Search for the cell housing the specified text and yield its [X, Y] center coordinate. 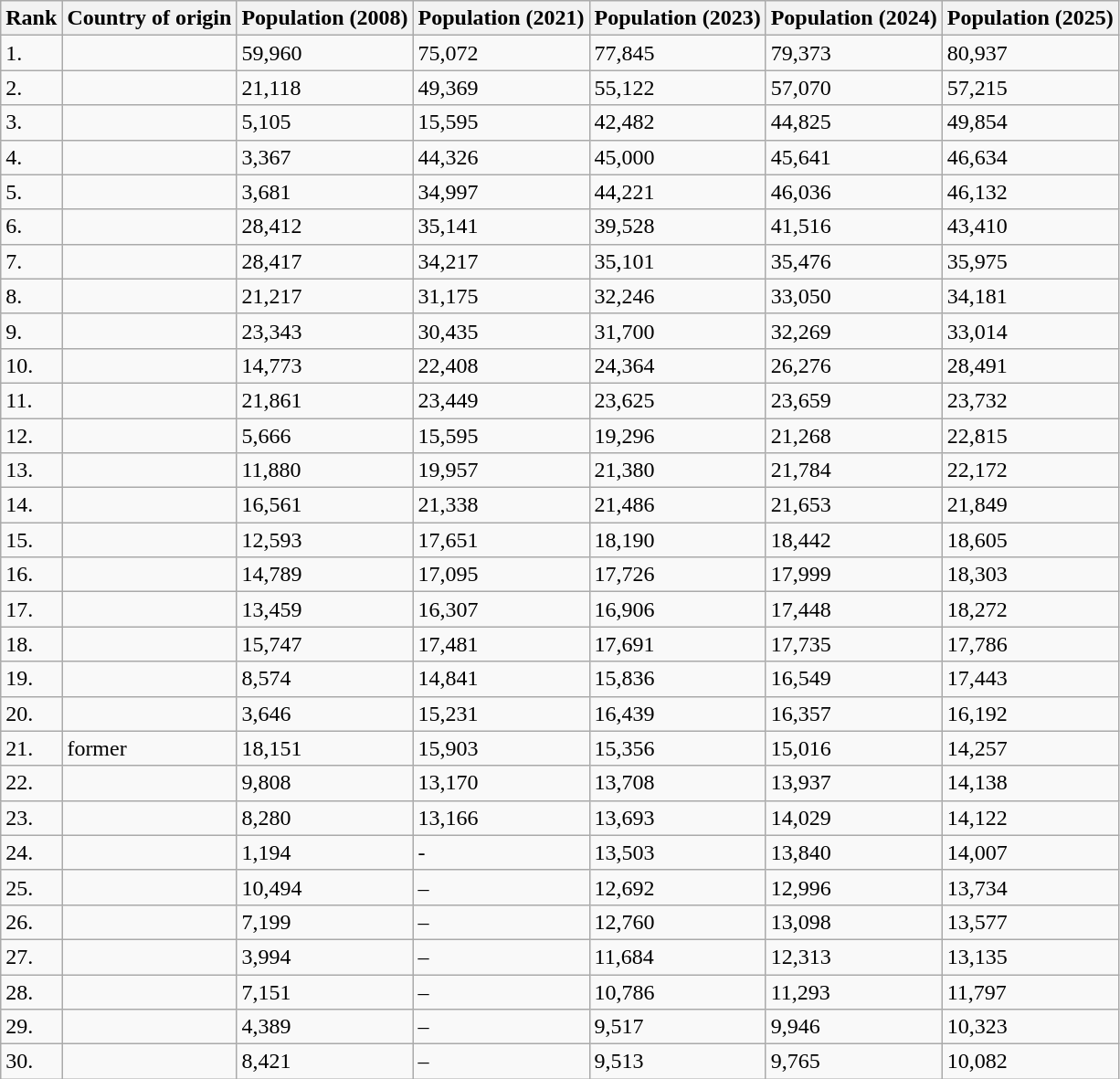
55,122 [678, 88]
28,491 [1030, 365]
18,190 [678, 540]
3,681 [325, 192]
Population (2008) [325, 18]
35,476 [853, 261]
32,246 [678, 296]
11,293 [853, 991]
13,098 [853, 922]
26. [31, 922]
46,036 [853, 192]
24. [31, 852]
12,760 [678, 922]
16,549 [853, 679]
5,666 [325, 436]
3,994 [325, 957]
17,481 [501, 644]
46,132 [1030, 192]
22,408 [501, 365]
16,439 [678, 714]
15,836 [678, 679]
18,303 [1030, 575]
14,029 [853, 818]
15,016 [853, 748]
18,272 [1030, 609]
23,449 [501, 400]
3,646 [325, 714]
19,957 [501, 471]
43,410 [1030, 227]
22,172 [1030, 471]
21,268 [853, 436]
former [150, 748]
59,960 [325, 53]
13,693 [678, 818]
14,773 [325, 365]
10,494 [325, 887]
12. [31, 436]
9,946 [853, 1027]
24,364 [678, 365]
21,217 [325, 296]
49,369 [501, 88]
20. [31, 714]
28. [31, 991]
15,903 [501, 748]
2. [31, 88]
34,997 [501, 192]
8,280 [325, 818]
33,050 [853, 296]
44,221 [678, 192]
14,841 [501, 679]
34,181 [1030, 296]
27. [31, 957]
9,513 [678, 1062]
23,732 [1030, 400]
14,007 [1030, 852]
Population (2024) [853, 18]
16,307 [501, 609]
46,634 [1030, 157]
34,217 [501, 261]
80,937 [1030, 53]
15,747 [325, 644]
9. [31, 331]
Country of origin [150, 18]
21,653 [853, 505]
7,199 [325, 922]
19. [31, 679]
11,797 [1030, 991]
12,593 [325, 540]
Rank [31, 18]
35,141 [501, 227]
17,448 [853, 609]
13,577 [1030, 922]
17,726 [678, 575]
13,459 [325, 609]
57,070 [853, 88]
9,808 [325, 783]
31,175 [501, 296]
11. [31, 400]
22,815 [1030, 436]
23,625 [678, 400]
12,313 [853, 957]
14,257 [1030, 748]
6. [31, 227]
1. [31, 53]
77,845 [678, 53]
75,072 [501, 53]
25. [31, 887]
17,443 [1030, 679]
13,937 [853, 783]
17,691 [678, 644]
13. [31, 471]
13,840 [853, 852]
1,194 [325, 852]
41,516 [853, 227]
15,356 [678, 748]
17,651 [501, 540]
49,854 [1030, 122]
21. [31, 748]
21,338 [501, 505]
3,367 [325, 157]
3. [31, 122]
17,735 [853, 644]
8,421 [325, 1062]
8. [31, 296]
9,765 [853, 1062]
21,849 [1030, 505]
11,684 [678, 957]
17,786 [1030, 644]
15. [31, 540]
21,861 [325, 400]
Population (2025) [1030, 18]
31,700 [678, 331]
57,215 [1030, 88]
Population (2023) [678, 18]
13,734 [1030, 887]
21,118 [325, 88]
44,326 [501, 157]
33,014 [1030, 331]
42,482 [678, 122]
23,343 [325, 331]
29. [31, 1027]
9,517 [678, 1027]
23,659 [853, 400]
- [501, 852]
18. [31, 644]
10,786 [678, 991]
7,151 [325, 991]
10,082 [1030, 1062]
16,192 [1030, 714]
13,166 [501, 818]
4. [31, 157]
21,784 [853, 471]
22. [31, 783]
8,574 [325, 679]
28,412 [325, 227]
28,417 [325, 261]
7. [31, 261]
13,503 [678, 852]
45,641 [853, 157]
17. [31, 609]
18,151 [325, 748]
12,996 [853, 887]
16,906 [678, 609]
21,486 [678, 505]
14,789 [325, 575]
13,170 [501, 783]
5,105 [325, 122]
30. [31, 1062]
17,999 [853, 575]
23. [31, 818]
16,561 [325, 505]
10,323 [1030, 1027]
44,825 [853, 122]
13,135 [1030, 957]
30,435 [501, 331]
Population (2021) [501, 18]
39,528 [678, 227]
19,296 [678, 436]
4,389 [325, 1027]
11,880 [325, 471]
32,269 [853, 331]
14. [31, 505]
14,138 [1030, 783]
16. [31, 575]
17,095 [501, 575]
35,975 [1030, 261]
18,605 [1030, 540]
26,276 [853, 365]
13,708 [678, 783]
10. [31, 365]
12,692 [678, 887]
79,373 [853, 53]
18,442 [853, 540]
16,357 [853, 714]
14,122 [1030, 818]
45,000 [678, 157]
35,101 [678, 261]
5. [31, 192]
21,380 [678, 471]
15,231 [501, 714]
